Search for the cell housing the specified text and yield its (x, y) center coordinate. 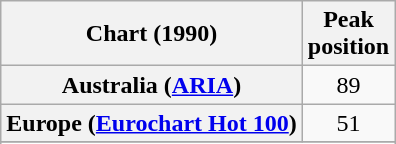
51 (348, 123)
Peakposition (348, 34)
Chart (1990) (152, 34)
Australia (ARIA) (152, 85)
Europe (Eurochart Hot 100) (152, 123)
89 (348, 85)
